Output the [x, y] coordinate of the center of the cell containing the given text.  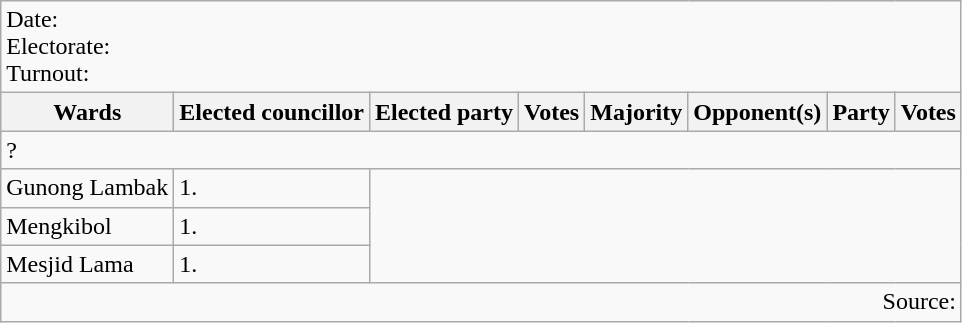
Mengkibol [88, 226]
Mesjid Lama [88, 264]
Source: [482, 302]
? [482, 150]
Gunong Lambak [88, 188]
Majority [636, 112]
Party [861, 112]
Date: Electorate: Turnout: [482, 47]
Opponent(s) [758, 112]
Elected party [444, 112]
Wards [88, 112]
Elected councillor [272, 112]
